Identify which cell holds the provided text, then report its (x, y) central coordinate. 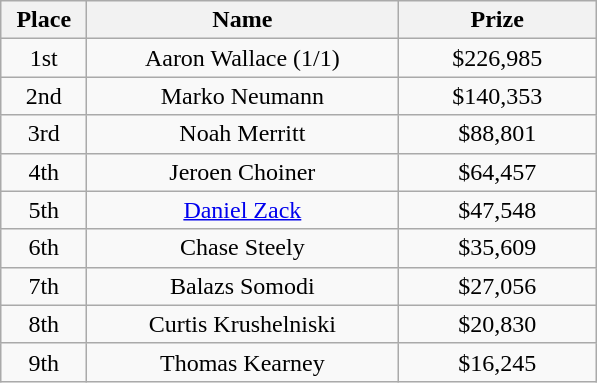
4th (44, 172)
1st (44, 58)
2nd (44, 96)
Balazs Somodi (242, 286)
7th (44, 286)
Noah Merritt (242, 134)
$20,830 (498, 324)
$64,457 (498, 172)
$88,801 (498, 134)
Curtis Krushelniski (242, 324)
Prize (498, 20)
6th (44, 248)
$140,353 (498, 96)
Chase Steely (242, 248)
$47,548 (498, 210)
Marko Neumann (242, 96)
5th (44, 210)
Place (44, 20)
$226,985 (498, 58)
8th (44, 324)
Daniel Zack (242, 210)
Jeroen Choiner (242, 172)
$16,245 (498, 362)
9th (44, 362)
Name (242, 20)
Aaron Wallace (1/1) (242, 58)
$27,056 (498, 286)
3rd (44, 134)
Thomas Kearney (242, 362)
$35,609 (498, 248)
